Find where the given text appears and provide that cell's center as (x, y) coordinate. 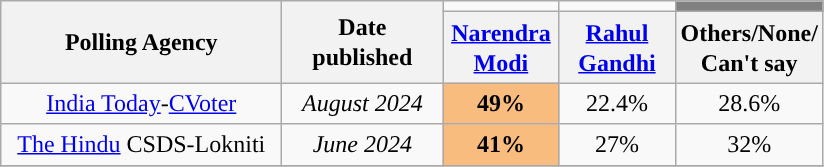
Date published (362, 42)
The Hindu CSDS-Lokniti (142, 144)
Polling Agency (142, 42)
Narendra Modi (501, 48)
August 2024 (362, 104)
41% (501, 144)
28.6% (749, 104)
India Today-CVoter (142, 104)
June 2024 (362, 144)
Rahul Gandhi (617, 48)
32% (749, 144)
27% (617, 144)
Others/None/Can't say (749, 48)
22.4% (617, 104)
49% (501, 104)
